Detect which cell encompasses the target text, then output its (x, y) center coordinate. 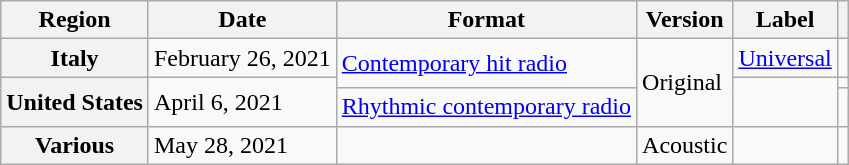
Format (486, 20)
Original (685, 82)
Various (75, 145)
April 6, 2021 (242, 102)
Acoustic (685, 145)
May 28, 2021 (242, 145)
February 26, 2021 (242, 58)
Rhythmic contemporary radio (486, 107)
Italy (75, 58)
Label (785, 20)
Version (685, 20)
Universal (785, 58)
Contemporary hit radio (486, 64)
Region (75, 20)
United States (75, 102)
Date (242, 20)
